Find where the given text appears and provide that cell's center as [x, y] coordinate. 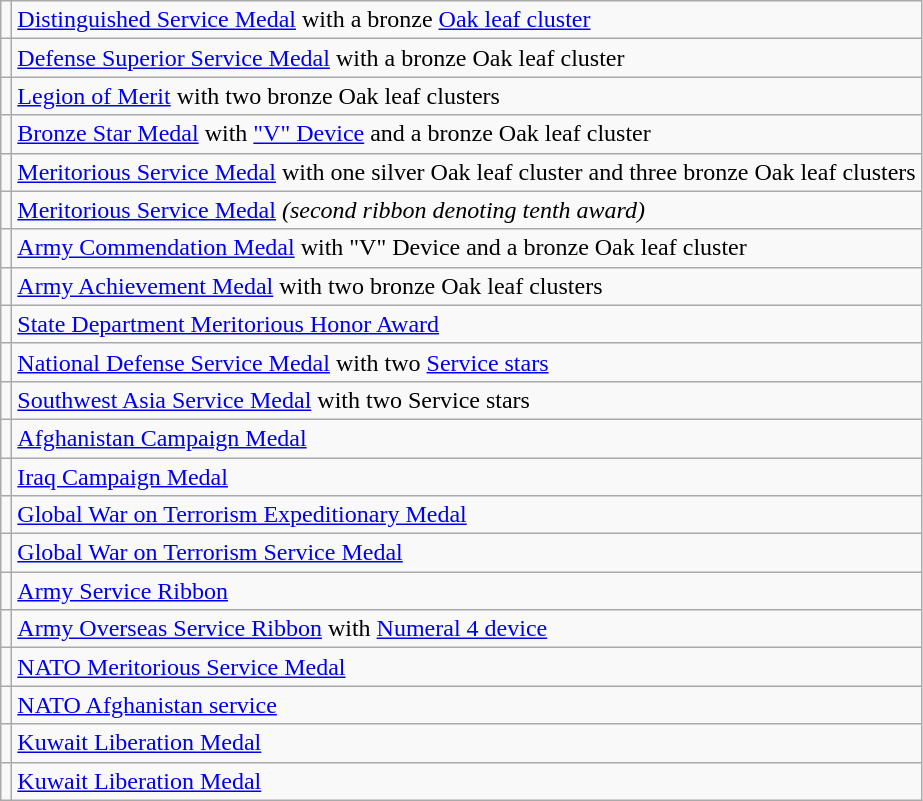
Army Overseas Service Ribbon with Numeral 4 device [466, 629]
Iraq Campaign Medal [466, 477]
Legion of Merit with two bronze Oak leaf clusters [466, 96]
Defense Superior Service Medal with a bronze Oak leaf cluster [466, 58]
Global War on Terrorism Service Medal [466, 553]
Army Service Ribbon [466, 591]
Meritorious Service Medal (second ribbon denoting tenth award) [466, 210]
Army Achievement Medal with two bronze Oak leaf clusters [466, 286]
Distinguished Service Medal with a bronze Oak leaf cluster [466, 20]
Global War on Terrorism Expeditionary Medal [466, 515]
National Defense Service Medal with two Service stars [466, 362]
NATO Meritorious Service Medal [466, 667]
Bronze Star Medal with "V" Device and a bronze Oak leaf cluster [466, 134]
Afghanistan Campaign Medal [466, 438]
NATO Afghanistan service [466, 705]
Meritorious Service Medal with one silver Oak leaf cluster and three bronze Oak leaf clusters [466, 172]
Army Commendation Medal with "V" Device and a bronze Oak leaf cluster [466, 248]
Southwest Asia Service Medal with two Service stars [466, 400]
State Department Meritorious Honor Award [466, 324]
